Extract the [x, y] coordinate from the center of the cell holding the provided text.  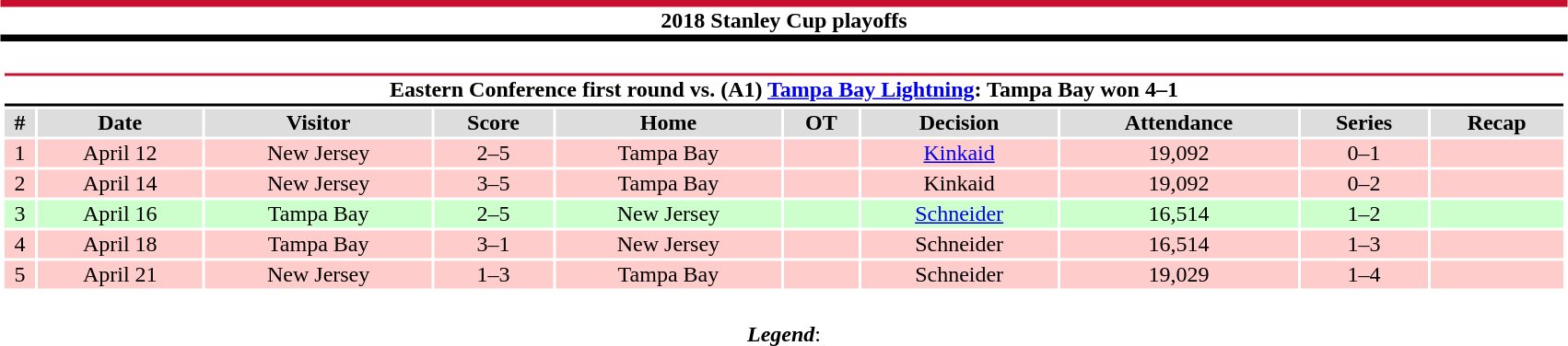
April 18 [120, 244]
3 [19, 214]
Attendance [1178, 122]
April 12 [120, 154]
2 [19, 183]
# [19, 122]
Decision [959, 122]
0–1 [1364, 154]
0–2 [1364, 183]
OT [822, 122]
Eastern Conference first round vs. (A1) Tampa Bay Lightning: Tampa Bay won 4–1 [783, 90]
1 [19, 154]
Visitor [319, 122]
5 [19, 275]
1–2 [1364, 214]
3–1 [493, 244]
April 16 [120, 214]
April 14 [120, 183]
April 21 [120, 275]
Series [1364, 122]
Home [669, 122]
19,029 [1178, 275]
3–5 [493, 183]
Recap [1497, 122]
1–4 [1364, 275]
2018 Stanley Cup playoffs [784, 20]
4 [19, 244]
Score [493, 122]
Date [120, 122]
